Detect which cell encompasses the target text, then output its (x, y) center coordinate. 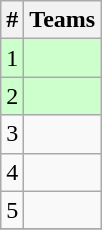
4 (12, 172)
3 (12, 134)
2 (12, 96)
Teams (62, 20)
1 (12, 58)
5 (12, 210)
# (12, 20)
